Identify which cell holds the provided text, then report its (X, Y) central coordinate. 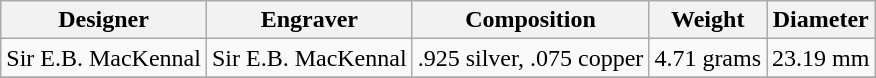
23.19 mm (821, 58)
.925 silver, .075 copper (530, 58)
Composition (530, 20)
Designer (104, 20)
Weight (708, 20)
Engraver (309, 20)
4.71 grams (708, 58)
Diameter (821, 20)
